Identify which cell holds the provided text, then report its [X, Y] central coordinate. 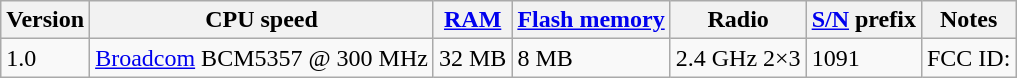
RAM [472, 20]
1.0 [46, 58]
Flash memory [591, 20]
1091 [864, 58]
CPU speed [262, 20]
S/N prefix [864, 20]
FCC ID: [968, 58]
Radio [738, 20]
Version [46, 20]
Broadcom BCM5357 @ 300 MHz [262, 58]
32 MB [472, 58]
Notes [968, 20]
8 MB [591, 58]
2.4 GHz 2×3 [738, 58]
